Search for the cell housing the specified text and yield its [X, Y] center coordinate. 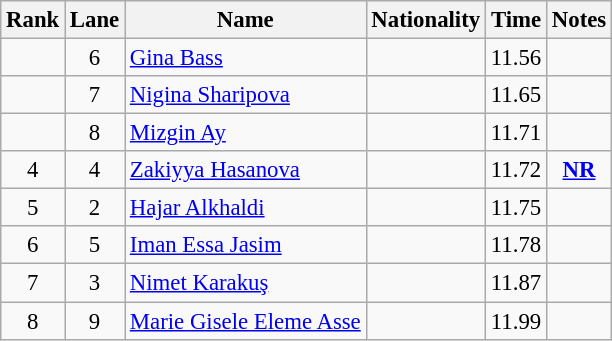
Lane [95, 20]
2 [95, 208]
11.56 [516, 58]
Nimet Karakuş [246, 283]
Name [246, 20]
11.65 [516, 95]
Hajar Alkhaldi [246, 208]
Rank [33, 20]
3 [95, 283]
Marie Gisele Eleme Asse [246, 321]
Iman Essa Jasim [246, 245]
NR [578, 170]
Time [516, 20]
9 [95, 321]
11.72 [516, 170]
Zakiyya Hasanova [246, 170]
11.78 [516, 245]
Notes [578, 20]
11.99 [516, 321]
11.71 [516, 133]
Nigina Sharipova [246, 95]
Nationality [426, 20]
Mizgin Ay [246, 133]
11.87 [516, 283]
11.75 [516, 208]
Gina Bass [246, 58]
